Search for the cell housing the specified text and yield its [x, y] center coordinate. 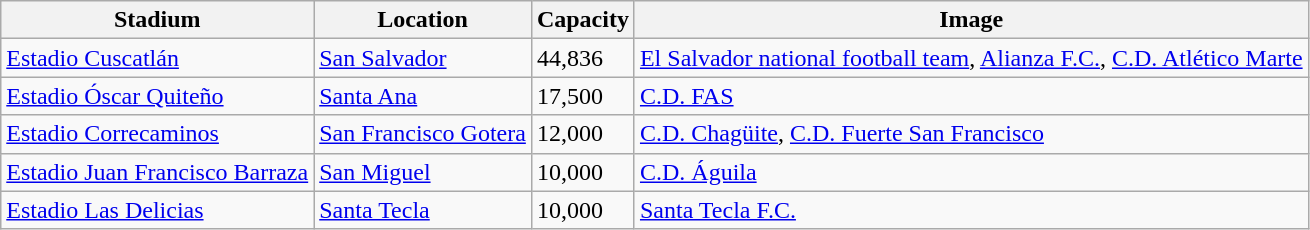
Estadio Óscar Quiteño [158, 96]
Estadio Cuscatlán [158, 58]
San Miguel [423, 172]
44,836 [582, 58]
Santa Ana [423, 96]
San Francisco Gotera [423, 134]
17,500 [582, 96]
Estadio Correcaminos [158, 134]
El Salvador national football team, Alianza F.C., C.D. Atlético Marte [971, 58]
Estadio Juan Francisco Barraza [158, 172]
C.D. Chagüite, C.D. Fuerte San Francisco [971, 134]
San Salvador [423, 58]
Santa Tecla F.C. [971, 210]
Capacity [582, 20]
C.D. Águila [971, 172]
Stadium [158, 20]
12,000 [582, 134]
Santa Tecla [423, 210]
Estadio Las Delicias [158, 210]
Location [423, 20]
Image [971, 20]
C.D. FAS [971, 96]
